Output the [X, Y] coordinate of the center of the cell containing the given text.  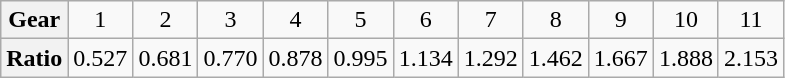
6 [426, 20]
9 [620, 20]
0.527 [100, 58]
Ratio [34, 58]
0.770 [230, 58]
0.681 [166, 58]
10 [686, 20]
2 [166, 20]
0.995 [360, 58]
0.878 [296, 58]
3 [230, 20]
5 [360, 20]
1.292 [490, 58]
8 [556, 20]
1.888 [686, 58]
1.134 [426, 58]
11 [750, 20]
2.153 [750, 58]
7 [490, 20]
1 [100, 20]
1.667 [620, 58]
4 [296, 20]
Gear [34, 20]
1.462 [556, 58]
